Determine the [X, Y] coordinate at the center of the cell enclosing the given text.  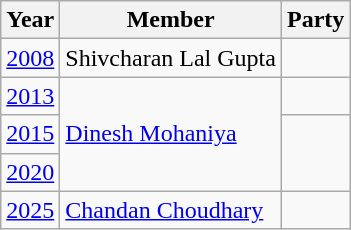
2025 [30, 210]
Dinesh Mohaniya [171, 134]
Chandan Choudhary [171, 210]
2013 [30, 96]
Member [171, 20]
2008 [30, 58]
Shivcharan Lal Gupta [171, 58]
2015 [30, 134]
Year [30, 20]
Party [315, 20]
2020 [30, 172]
